Locate the cell with the specified text and output its [X, Y] center coordinate. 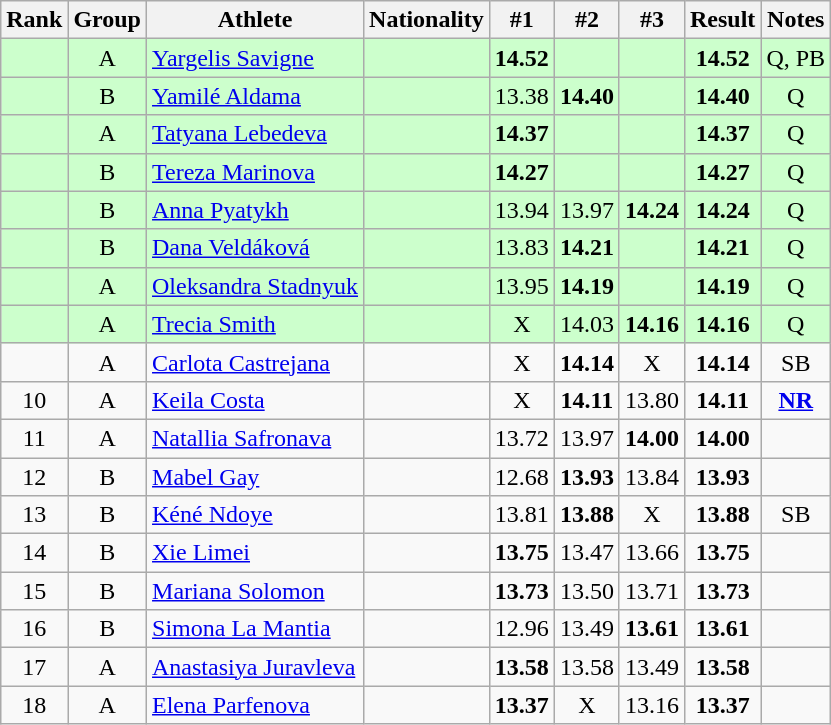
13.80 [652, 400]
Mariana Solomon [256, 591]
Yargelis Savigne [256, 58]
NR [796, 400]
13.38 [522, 96]
Nationality [427, 20]
16 [34, 629]
Tereza Marinova [256, 172]
14.03 [586, 324]
Xie Limei [256, 553]
Natallia Safronava [256, 438]
#3 [652, 20]
Result [722, 20]
13.47 [586, 553]
13.84 [652, 477]
13.94 [522, 210]
13.16 [652, 705]
Anastasiya Juravleva [256, 667]
Tatyana Lebedeva [256, 134]
Athlete [256, 20]
Group [108, 20]
13 [34, 515]
Simona La Mantia [256, 629]
13.71 [652, 591]
13.66 [652, 553]
17 [34, 667]
10 [34, 400]
#2 [586, 20]
Anna Pyatykh [256, 210]
13.95 [522, 286]
Keila Costa [256, 400]
Trecia Smith [256, 324]
13.83 [522, 248]
Oleksandra Stadnyuk [256, 286]
15 [34, 591]
14 [34, 553]
11 [34, 438]
Carlota Castrejana [256, 362]
12 [34, 477]
13.72 [522, 438]
18 [34, 705]
Kéné Ndoye [256, 515]
Mabel Gay [256, 477]
#1 [522, 20]
Notes [796, 20]
12.96 [522, 629]
13.81 [522, 515]
13.50 [586, 591]
Q, PB [796, 58]
Rank [34, 20]
Yamilé Aldama [256, 96]
12.68 [522, 477]
Dana Veldáková [256, 248]
Elena Parfenova [256, 705]
